Locate the cell with the specified text and output its (X, Y) center coordinate. 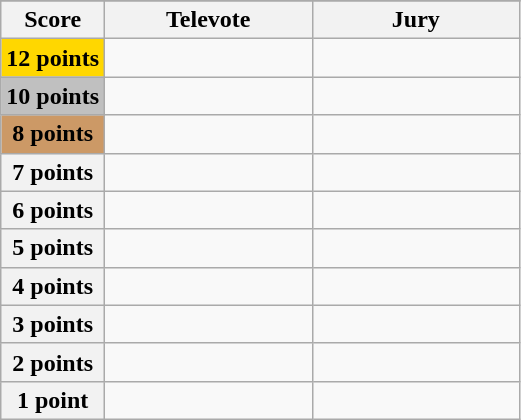
Score (53, 20)
6 points (53, 210)
4 points (53, 286)
10 points (53, 96)
5 points (53, 248)
Jury (416, 20)
7 points (53, 172)
1 point (53, 400)
12 points (53, 58)
3 points (53, 324)
8 points (53, 134)
Televote (209, 20)
2 points (53, 362)
